Return (x, y) of the center of cell containing provided text 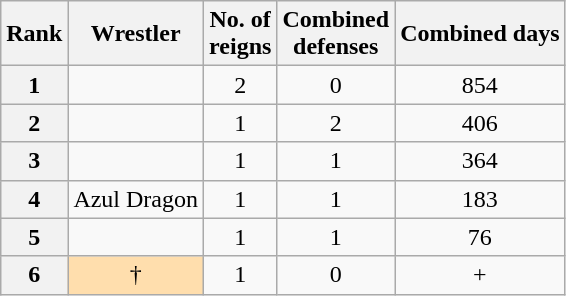
† (136, 275)
Combined days (480, 34)
No. ofreigns (240, 34)
Azul Dragon (136, 199)
6 (34, 275)
Combined defenses (336, 34)
364 (480, 161)
183 (480, 199)
3 (34, 161)
+ (480, 275)
76 (480, 237)
Wrestler (136, 34)
406 (480, 123)
Rank (34, 34)
4 (34, 199)
5 (34, 237)
854 (480, 85)
